Search for the cell housing the specified text and yield its (X, Y) center coordinate. 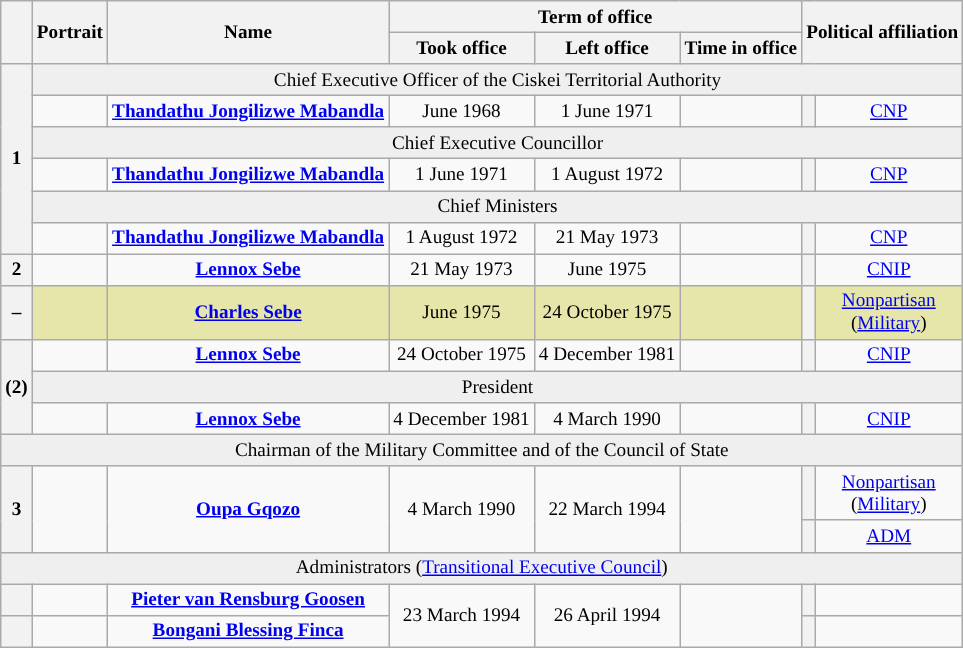
22 March 1994 (607, 509)
26 April 1994 (607, 614)
Portrait (70, 32)
Bongani Blessing Finca (248, 631)
2 (17, 270)
President (497, 387)
Term of office (596, 17)
Chairman of the Military Committee and of the Council of State (482, 450)
Took office (462, 48)
June 1968 (462, 111)
Chief Ministers (497, 206)
1 (17, 159)
Name (248, 32)
Chief Executive Officer of the Ciskei Territorial Authority (497, 80)
Chief Executive Councillor (497, 143)
Oupa Gqozo (248, 509)
Administrators (Transitional Executive Council) (482, 568)
(2) (17, 386)
3 (17, 509)
ADM (889, 536)
– (17, 312)
Pieter van Rensburg Goosen (248, 599)
Time in office (741, 48)
Political affiliation (882, 32)
Charles Sebe (248, 312)
Left office (607, 48)
23 March 1994 (462, 614)
